Determine the (X, Y) coordinate at the center of the cell enclosing the given text.  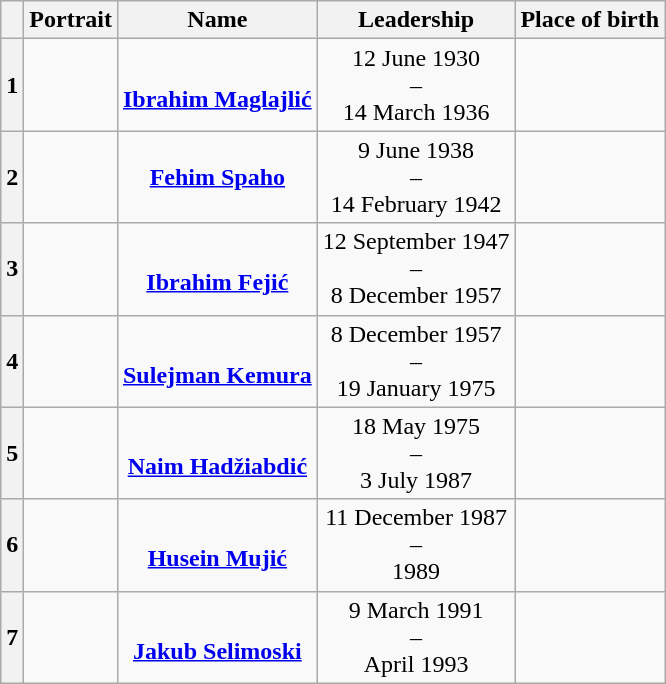
Portrait (71, 20)
Ibrahim Maglajlić (217, 85)
2 (12, 177)
1 (12, 85)
3 (12, 269)
Place of birth (590, 20)
Ibrahim Fejić (217, 269)
6 (12, 545)
Leadership (416, 20)
Sulejman Kemura (217, 361)
8 December 1957–19 January 1975 (416, 361)
11 December 1987–1989 (416, 545)
7 (12, 637)
Jakub Selimoski (217, 637)
Naim Hadžiabdić (217, 453)
12 September 1947–8 December 1957 (416, 269)
Name (217, 20)
5 (12, 453)
Fehim Spaho (217, 177)
12 June 1930–14 March 1936 (416, 85)
9 March 1991–April 1993 (416, 637)
Husein Mujić (217, 545)
9 June 1938–14 February 1942 (416, 177)
4 (12, 361)
18 May 1975–3 July 1987 (416, 453)
